Search for the cell housing the specified text and yield its [X, Y] center coordinate. 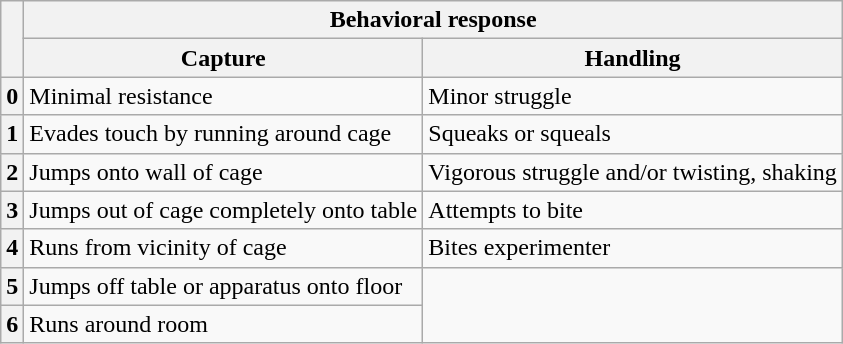
Runs around room [224, 324]
Vigorous struggle and/or twisting, shaking [633, 172]
Squeaks or squeals [633, 134]
6 [12, 324]
Bites experimenter [633, 248]
Minor struggle [633, 96]
2 [12, 172]
Jumps off table or apparatus onto floor [224, 286]
Runs from vicinity of cage [224, 248]
0 [12, 96]
Handling [633, 58]
Capture [224, 58]
Attempts to bite [633, 210]
Evades touch by running around cage [224, 134]
Minimal resistance [224, 96]
5 [12, 286]
1 [12, 134]
Jumps out of cage completely onto table [224, 210]
3 [12, 210]
Jumps onto wall of cage [224, 172]
Behavioral response [434, 20]
4 [12, 248]
